Determine the [X, Y] coordinate at the center of the cell enclosing the given text.  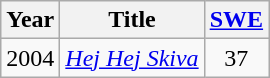
Year [30, 20]
SWE [236, 20]
2004 [30, 58]
37 [236, 58]
Hej Hej Skiva [132, 58]
Title [132, 20]
